Capture the cell that displays the provided text and extract its (x, y) central coordinate. 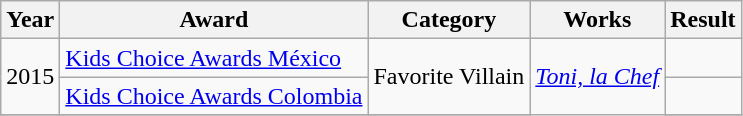
Kids Choice Awards México (214, 58)
Works (598, 20)
Result (703, 20)
Category (449, 20)
Award (214, 20)
Toni, la Chef (598, 77)
Year (30, 20)
Kids Choice Awards Colombia (214, 96)
Favorite Villain (449, 77)
2015 (30, 77)
